For the text-containing cell, return its midpoint in (x, y) coordinate format. 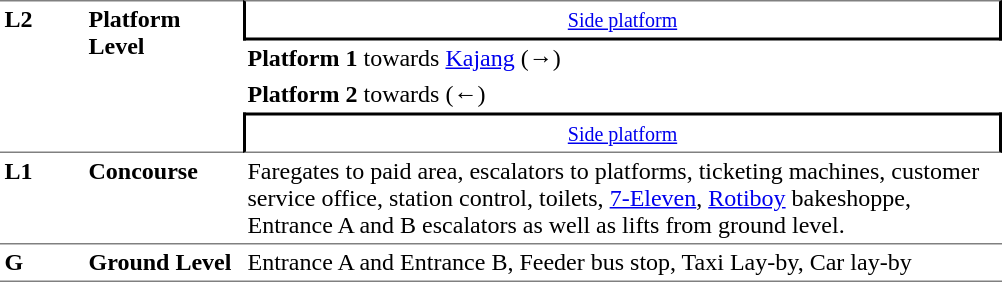
Ground Level (164, 263)
Concourse (164, 199)
Platform 1 towards Kajang (→) (622, 58)
Platform Level (164, 76)
Platform 2 towards (←) (622, 94)
Entrance A and Entrance B, Feeder bus stop, Taxi Lay-by, Car lay-by (622, 263)
G (42, 263)
L2 (42, 76)
L1 (42, 199)
